Return the (X, Y) coordinate for the center point of the cell that contains the specified text.  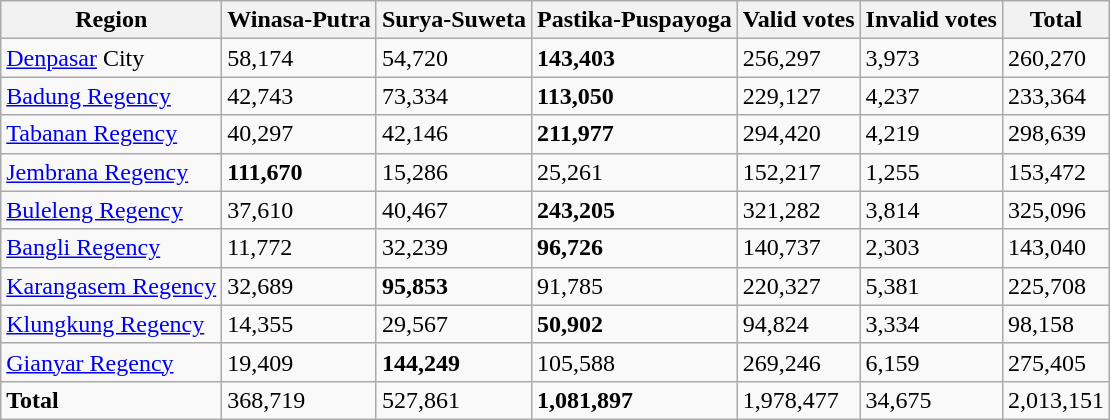
143,040 (1056, 248)
298,639 (1056, 134)
19,409 (300, 362)
37,610 (300, 210)
211,977 (634, 134)
Denpasar City (112, 58)
243,205 (634, 210)
98,158 (1056, 324)
Winasa-Putra (300, 20)
4,237 (931, 96)
58,174 (300, 58)
2,013,151 (1056, 400)
269,246 (798, 362)
225,708 (1056, 286)
40,467 (454, 210)
Klungkung Regency (112, 324)
220,327 (798, 286)
96,726 (634, 248)
1,081,897 (634, 400)
111,670 (300, 172)
73,334 (454, 96)
144,249 (454, 362)
Tabanan Regency (112, 134)
233,364 (1056, 96)
260,270 (1056, 58)
32,239 (454, 248)
113,050 (634, 96)
6,159 (931, 362)
152,217 (798, 172)
527,861 (454, 400)
105,588 (634, 362)
Region (112, 20)
Buleleng Regency (112, 210)
1,978,477 (798, 400)
32,689 (300, 286)
50,902 (634, 324)
25,261 (634, 172)
Gianyar Regency (112, 362)
42,743 (300, 96)
Pastika-Puspayoga (634, 20)
Invalid votes (931, 20)
29,567 (454, 324)
15,286 (454, 172)
325,096 (1056, 210)
Surya-Suweta (454, 20)
1,255 (931, 172)
140,737 (798, 248)
34,675 (931, 400)
153,472 (1056, 172)
143,403 (634, 58)
Valid votes (798, 20)
275,405 (1056, 362)
Badung Regency (112, 96)
2,303 (931, 248)
Bangli Regency (112, 248)
3,334 (931, 324)
40,297 (300, 134)
11,772 (300, 248)
3,814 (931, 210)
42,146 (454, 134)
4,219 (931, 134)
368,719 (300, 400)
95,853 (454, 286)
321,282 (798, 210)
5,381 (931, 286)
Jembrana Regency (112, 172)
294,420 (798, 134)
256,297 (798, 58)
3,973 (931, 58)
54,720 (454, 58)
14,355 (300, 324)
229,127 (798, 96)
Karangasem Regency (112, 286)
94,824 (798, 324)
91,785 (634, 286)
